Scan for the cell matching the given text and deliver its (x, y) coordinate at center. 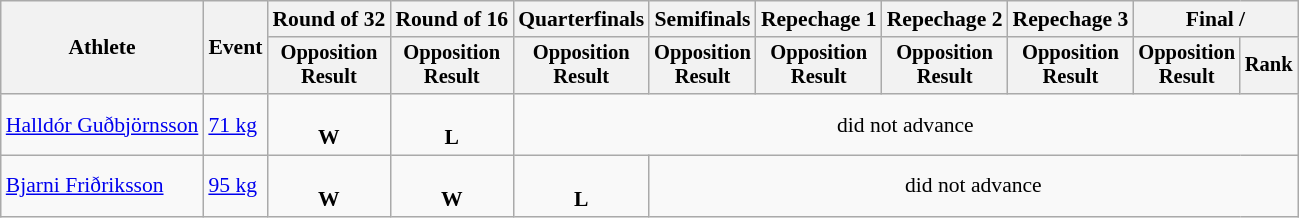
Halldór Guðbjörnsson (102, 124)
Semifinals (702, 19)
Bjarni Friðriksson (102, 186)
95 kg (235, 186)
Athlete (102, 48)
Repechage 3 (1071, 19)
Final / (1215, 19)
Rank (1269, 66)
Round of 16 (452, 19)
Repechage 1 (819, 19)
Quarterfinals (581, 19)
71 kg (235, 124)
Round of 32 (328, 19)
Repechage 2 (945, 19)
Event (235, 48)
